Locate the cell with the specified text and output its (X, Y) center coordinate. 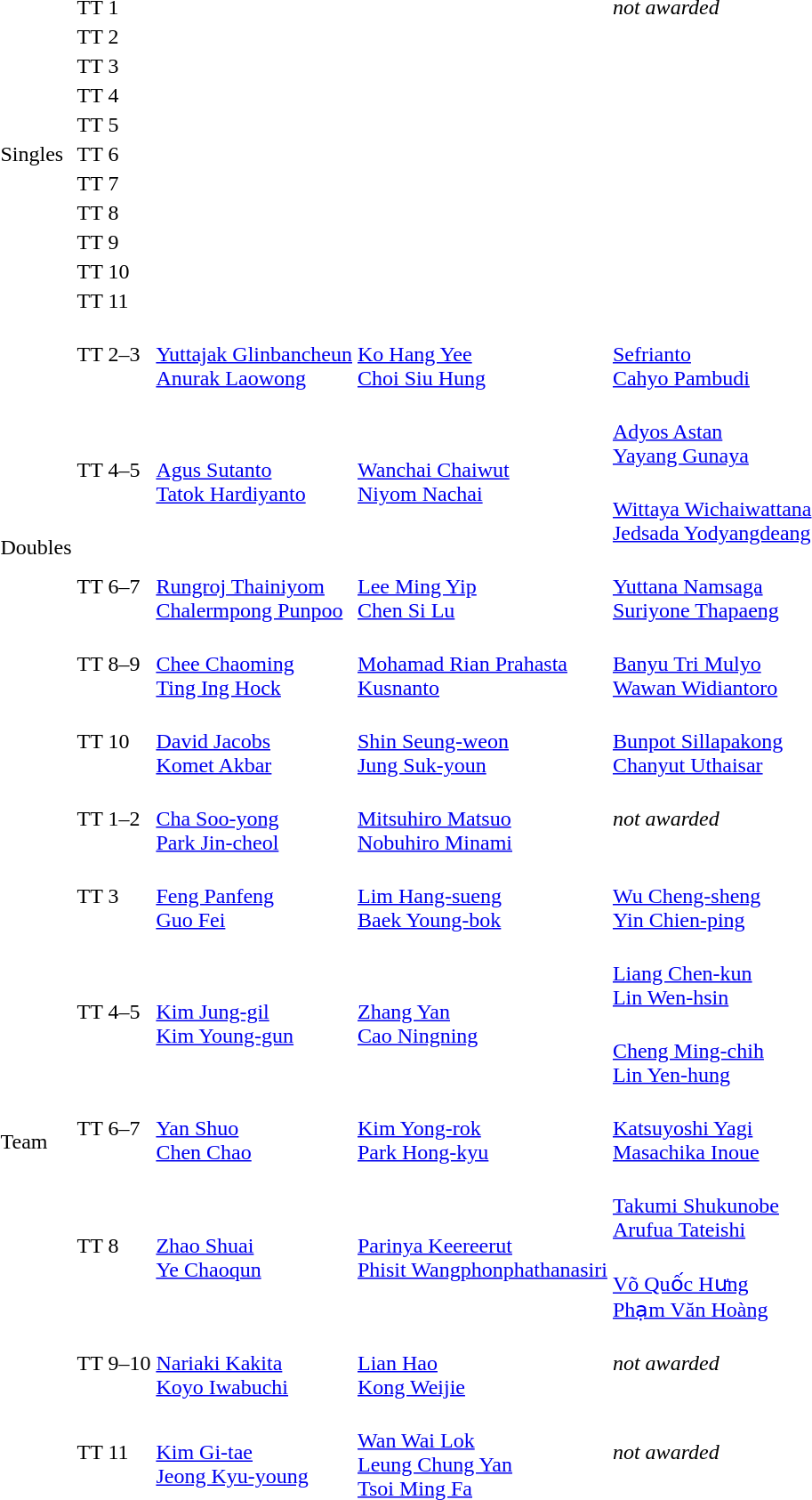
TT 5 (114, 125)
TT 4 (114, 95)
Shin Seung-weonJung Suk-youn (483, 741)
Kim Yong-rokPark Hong-kyu (483, 1128)
TT 11 (114, 301)
Mohamad Rian PrahastaKusnanto (483, 664)
Nariaki KakitaKoyo Iwabuchi (254, 1363)
Chee ChaomingTing Ing Hock (254, 664)
TT 9–10 (114, 1363)
Lian HaoKong Weijie (483, 1363)
Zhao ShuaiYe Chaoqun (254, 1246)
TT 9 (114, 242)
Zhang YanCao Ningning (483, 1012)
Yan ShuoChen Chao (254, 1128)
Feng PanfengGuo Fei (254, 896)
TT 7 (114, 183)
TT 2–3 (114, 354)
David JacobsKomet Akbar (254, 741)
Ko Hang YeeChoi Siu Hung (483, 354)
TT 2 (114, 36)
TT 8–9 (114, 664)
Cha Soo-yongPark Jin-cheol (254, 819)
Lee Ming YipChen Si Lu (483, 586)
Wanchai ChaiwutNiyom Nachai (483, 470)
Yuttajak GlinbancheunAnurak Laowong (254, 354)
Mitsuhiro MatsuoNobuhiro Minami (483, 819)
Rungroj ThainiyomChalermpong Punpoo (254, 586)
Lim Hang-suengBaek Young-bok (483, 896)
Parinya KeereerutPhisit Wangphonphathanasiri (483, 1246)
TT 6 (114, 154)
Agus SutantoTatok Hardiyanto (254, 470)
TT 1–2 (114, 819)
Kim Jung-gilKim Young-gun (254, 1012)
